Pinpoint the cell where the given text exists, returning its [x, y] midpoint coordinate. 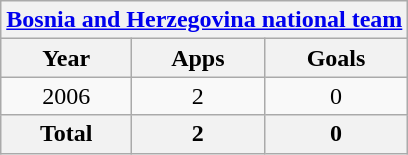
Goals [336, 58]
Total [66, 134]
Year [66, 58]
Bosnia and Herzegovina national team [204, 20]
Apps [198, 58]
2006 [66, 96]
